Find where the given text appears and provide that cell's center as [x, y] coordinate. 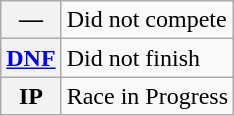
DNF [31, 58]
Did not compete [147, 20]
Did not finish [147, 58]
IP [31, 96]
Race in Progress [147, 96]
— [31, 20]
